Capture the cell that displays the provided text and extract its [x, y] central coordinate. 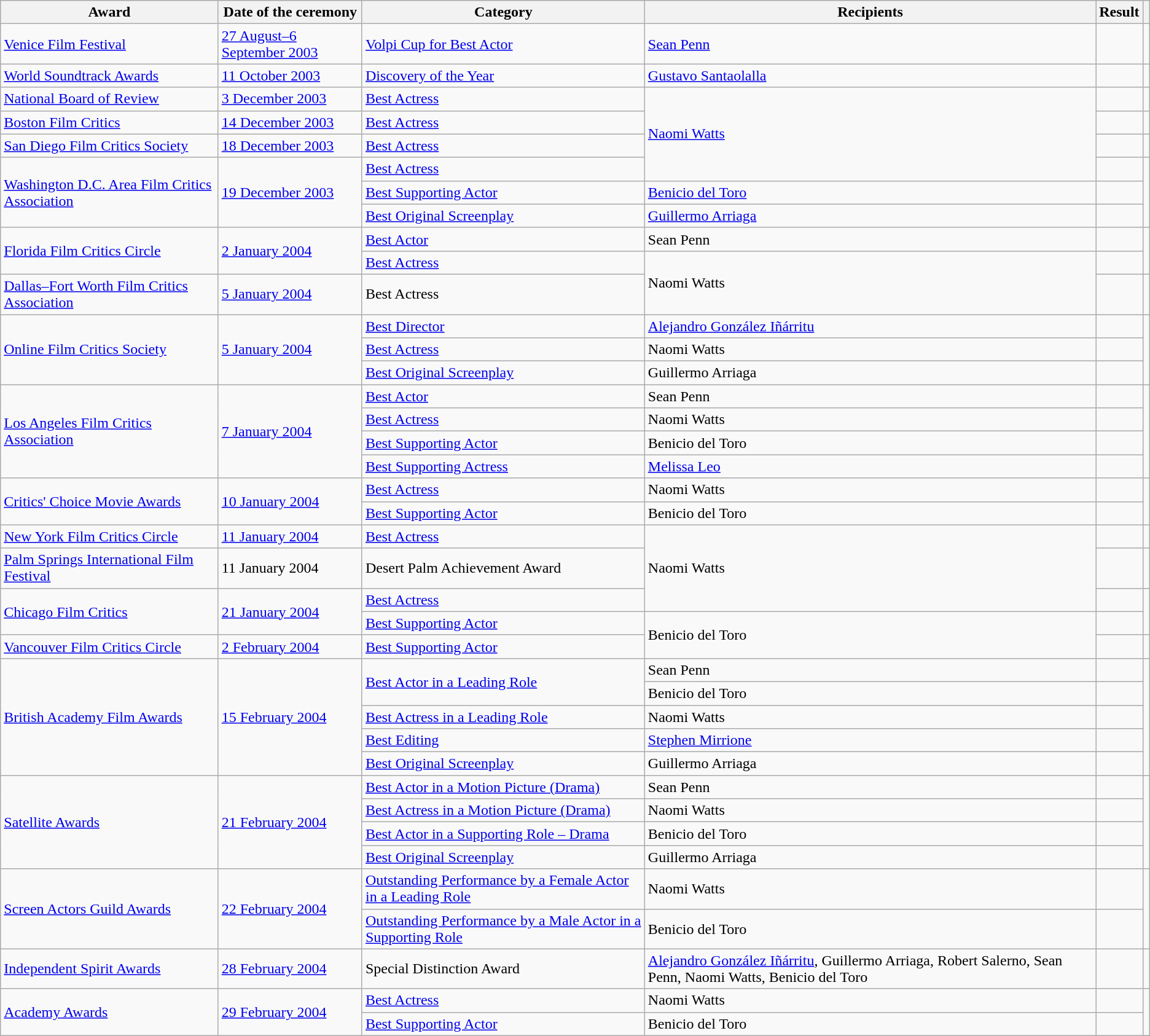
Satellite Awards [109, 822]
2 February 2004 [290, 646]
Volpi Cup for Best Actor [503, 44]
World Soundtrack Awards [109, 76]
San Diego Film Critics Society [109, 146]
Result [1119, 12]
28 February 2004 [290, 968]
Los Angeles Film Critics Association [109, 431]
Best Director [503, 326]
21 February 2004 [290, 822]
7 January 2004 [290, 431]
Best Actress in a Leading Role [503, 717]
14 December 2003 [290, 122]
Washington D.C. Area Film Critics Association [109, 192]
Outstanding Performance by a Female Actor in a Leading Role [503, 889]
Special Distinction Award [503, 968]
Chicago Film Critics [109, 611]
21 January 2004 [290, 611]
Boston Film Critics [109, 122]
Melissa Leo [870, 466]
British Academy Film Awards [109, 716]
Desert Palm Achievement Award [503, 568]
Best Actor in a Motion Picture (Drama) [503, 787]
Independent Spirit Awards [109, 968]
Online Film Critics Society [109, 350]
Alejandro González Iñárritu, Guillermo Arriaga, Robert Salerno, Sean Penn, Naomi Watts, Benicio del Toro [870, 968]
29 February 2004 [290, 1012]
Discovery of the Year [503, 76]
Date of the ceremony [290, 12]
Alejandro González Iñárritu [870, 326]
Best Supporting Actress [503, 466]
22 February 2004 [290, 909]
New York Film Critics Circle [109, 536]
Outstanding Performance by a Male Actor in a Supporting Role [503, 929]
Recipients [870, 12]
11 October 2003 [290, 76]
2 January 2004 [290, 251]
Category [503, 12]
National Board of Review [109, 99]
18 December 2003 [290, 146]
10 January 2004 [290, 501]
Vancouver Film Critics Circle [109, 646]
Screen Actors Guild Awards [109, 909]
Palm Springs International Film Festival [109, 568]
Critics' Choice Movie Awards [109, 501]
Academy Awards [109, 1012]
Best Actor in a Leading Role [503, 681]
Best Actor in a Supporting Role – Drama [503, 834]
Award [109, 12]
Dallas–Fort Worth Film Critics Association [109, 294]
Best Editing [503, 740]
15 February 2004 [290, 716]
3 December 2003 [290, 99]
Best Actress in a Motion Picture (Drama) [503, 810]
Florida Film Critics Circle [109, 251]
Stephen Mirrione [870, 740]
Venice Film Festival [109, 44]
27 August–6 September 2003 [290, 44]
19 December 2003 [290, 192]
Gustavo Santaolalla [870, 76]
